Scan for the cell matching the given text and deliver its (x, y) coordinate at center. 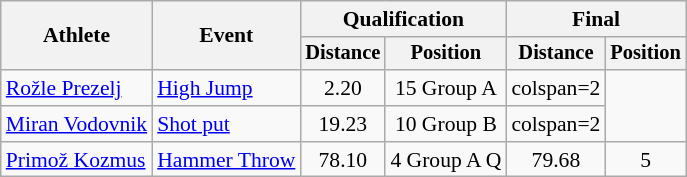
Miran Vodovnik (76, 124)
Final (596, 19)
Event (226, 36)
15 Group A (446, 88)
19.23 (342, 124)
Athlete (76, 36)
Qualification (403, 19)
2.20 (342, 88)
High Jump (226, 88)
Rožle Prezelj (76, 88)
Shot put (226, 124)
10 Group B (446, 124)
